Detect which cell encompasses the target text, then output its (X, Y) center coordinate. 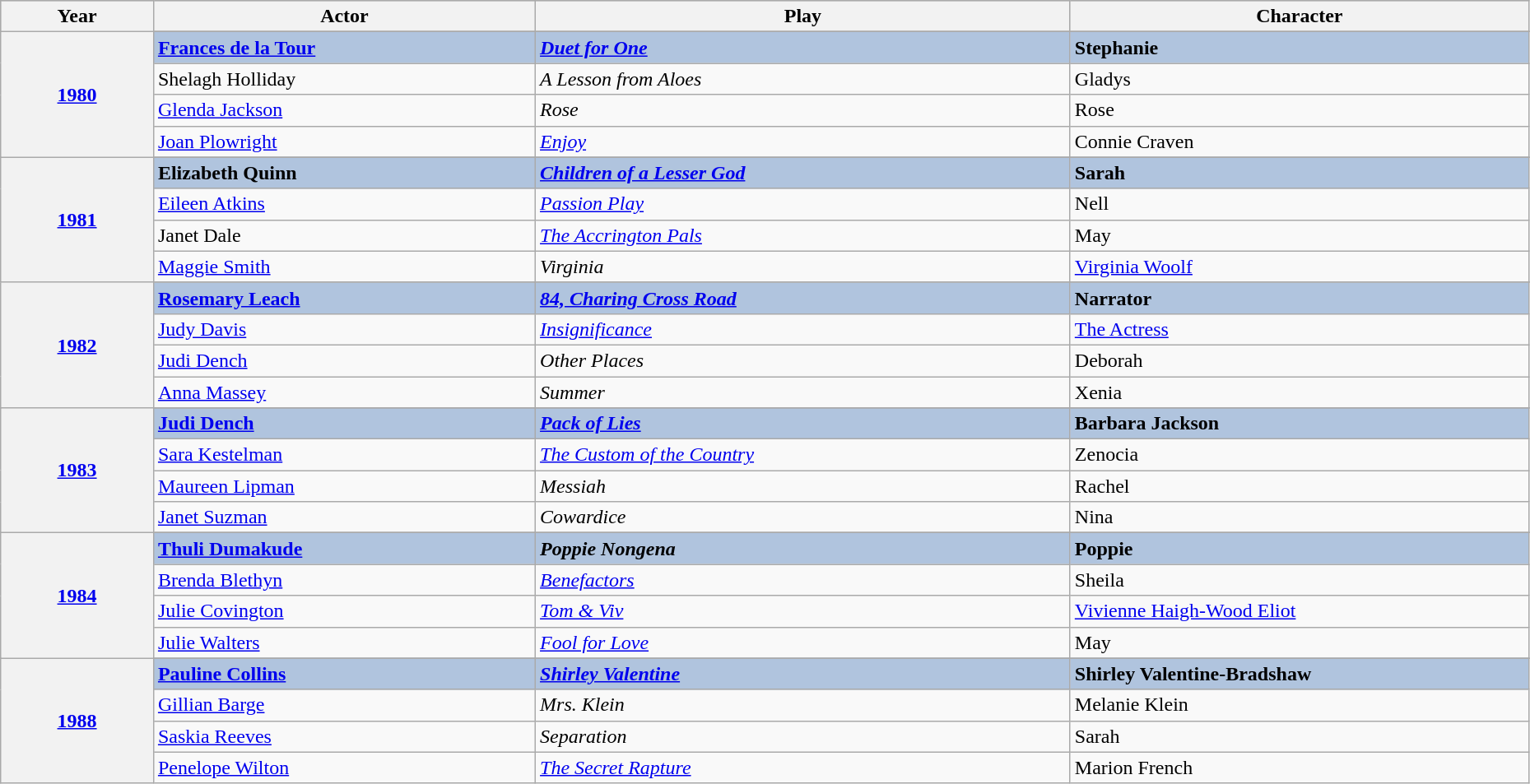
The Actress (1299, 329)
Stephanie (1299, 48)
Actor (344, 16)
Summer (803, 392)
Rosemary Leach (344, 298)
The Custom of the Country (803, 455)
Anna Massey (344, 392)
A Lesson from Aloes (803, 79)
Virginia Woolf (1299, 267)
Rachel (1299, 486)
Brenda Blethyn (344, 580)
Pauline Collins (344, 674)
Shirley Valentine (803, 674)
Insignificance (803, 329)
Nell (1299, 204)
1981 (77, 220)
Glenda Jackson (344, 110)
Sara Kestelman (344, 455)
Nina (1299, 517)
Other Places (803, 360)
Character (1299, 16)
Vivienne Haigh-Wood Eliot (1299, 611)
Maureen Lipman (344, 486)
Poppie (1299, 549)
Benefactors (803, 580)
The Accrington Pals (803, 235)
Gladys (1299, 79)
Marion French (1299, 768)
Mrs. Klein (803, 705)
Elizabeth Quinn (344, 173)
Julie Walters (344, 643)
Melanie Klein (1299, 705)
Tom & Viv (803, 611)
Year (77, 16)
Play (803, 16)
Saskia Reeves (344, 736)
Judy Davis (344, 329)
Pack of Lies (803, 424)
Enjoy (803, 141)
Messiah (803, 486)
Zenocia (1299, 455)
Cowardice (803, 517)
Narrator (1299, 298)
Deborah (1299, 360)
Children of a Lesser God (803, 173)
Connie Craven (1299, 141)
Julie Covington (344, 611)
Shelagh Holliday (344, 79)
Separation (803, 736)
Barbara Jackson (1299, 424)
84, Charing Cross Road (803, 298)
Maggie Smith (344, 267)
Gillian Barge (344, 705)
Thuli Dumakude (344, 549)
Eileen Atkins (344, 204)
1982 (77, 345)
Fool for Love (803, 643)
Shirley Valentine-Bradshaw (1299, 674)
Sheila (1299, 580)
1980 (77, 95)
Frances de la Tour (344, 48)
Passion Play (803, 204)
Duet for One (803, 48)
Poppie Nongena (803, 549)
Penelope Wilton (344, 768)
Janet Dale (344, 235)
Janet Suzman (344, 517)
Joan Plowright (344, 141)
Xenia (1299, 392)
1983 (77, 471)
The Secret Rapture (803, 768)
1988 (77, 721)
Virginia (803, 267)
1984 (77, 596)
